Pinpoint the cell where the given text exists, returning its (X, Y) midpoint coordinate. 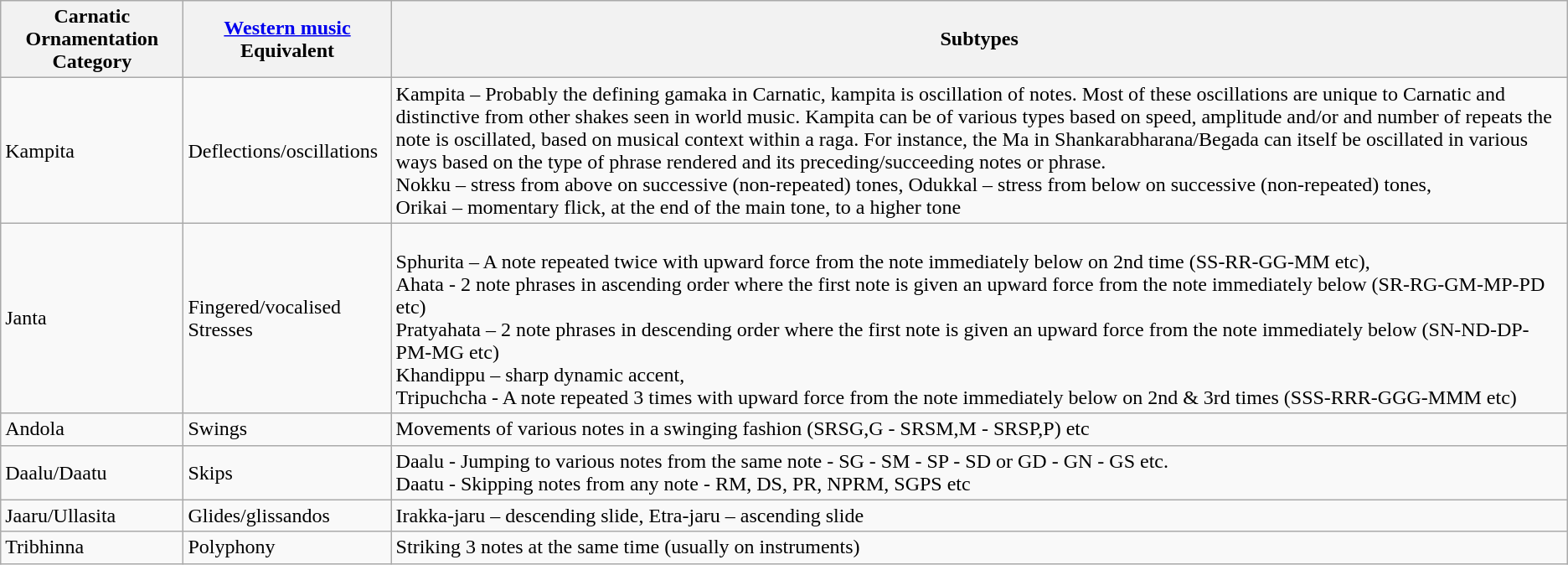
Irakka-jaru – descending slide, Etra-jaru – ascending slide (979, 516)
Jaaru/Ullasita (92, 516)
Subtypes (979, 39)
Deflections/oscillations (287, 151)
Swings (287, 429)
Striking 3 notes at the same time (usually on instruments) (979, 547)
Polyphony (287, 547)
Daalu/Daatu (92, 473)
Western music Equivalent (287, 39)
Andola (92, 429)
Fingered/vocalised Stresses (287, 319)
Movements of various notes in a swinging fashion (SRSG,G - SRSM,M - SRSP,P) etc (979, 429)
Janta (92, 319)
Kampita (92, 151)
Skips (287, 473)
Tribhinna (92, 547)
Carnatic Ornamentation Category (92, 39)
Glides/glissandos (287, 516)
